Output the (x, y) coordinate of the center of the cell containing the given text.  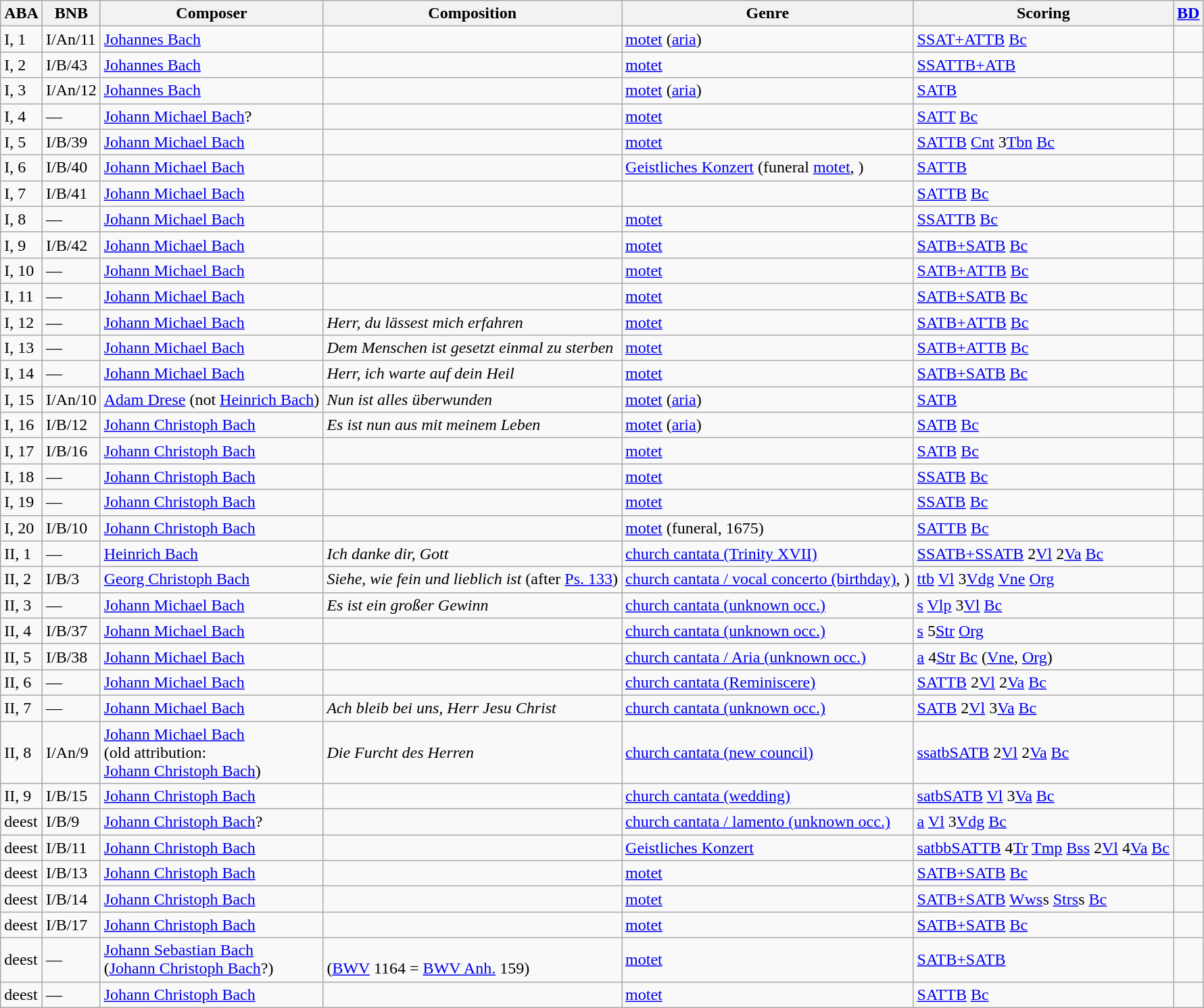
II, 5 (22, 656)
(BWV 1164 = BWV Anh. 159) (473, 960)
I/B/16 (71, 451)
I, 15 (22, 400)
Johann Christoph Bach? (212, 822)
I/B/14 (71, 899)
I, 2 (22, 65)
I, 10 (22, 270)
I, 18 (22, 477)
II, 6 (22, 682)
s 5Str Org (1043, 631)
II, 3 (22, 605)
I, 16 (22, 425)
Herr, ich warte auf dein Heil (473, 374)
SSATTB+ATB (1043, 65)
I, 12 (22, 322)
SATB+SATB (1043, 960)
SSAT+ATTB Bc (1043, 39)
II, 1 (22, 554)
s Vlp 3Vl Bc (1043, 605)
I/B/42 (71, 245)
church cantata (Trinity XVII) (768, 554)
Ach bleib bei uns, Herr Jesu Christ (473, 708)
I/B/3 (71, 579)
Die Furcht des Herren (473, 752)
Johann Michael Bach(old attribution:Johann Christoph Bach) (212, 752)
Es ist ein großer Gewinn (473, 605)
SATTB 2Vl 2Va Bc (1043, 682)
I/An/9 (71, 752)
Heinrich Bach (212, 554)
Ich danke dir, Gott (473, 554)
I, 1 (22, 39)
I, 9 (22, 245)
I, 7 (22, 193)
I, 5 (22, 142)
satbbSATTB 4Tr Tmp Bss 2Vl 4Va Bc (1043, 848)
I/B/40 (71, 168)
SSATTB Bc (1043, 219)
I, 8 (22, 219)
II, 7 (22, 708)
I/An/12 (71, 91)
ttb Vl 3Vdg Vne Org (1043, 579)
Georg Christoph Bach (212, 579)
I/B/15 (71, 796)
I/B/39 (71, 142)
I/An/11 (71, 39)
church cantata / lamento (unknown occ.) (768, 822)
Geistliches Konzert (768, 848)
Johann Michael Bach? (212, 116)
I, 19 (22, 502)
Nun ist alles überwunden (473, 400)
SATTB Cnt 3Tbn Bc (1043, 142)
II, 4 (22, 631)
motet (funeral, 1675) (768, 528)
I, 14 (22, 374)
church cantata / Aria (unknown occ.) (768, 656)
BD (1188, 14)
SSATB+SSATB 2Vl 2Va Bc (1043, 554)
I/B/11 (71, 848)
I/B/37 (71, 631)
I, 3 (22, 91)
I, 11 (22, 296)
Johann Sebastian Bach(Johann Christoph Bach?) (212, 960)
Composition (473, 14)
I/B/12 (71, 425)
Siehe, wie fein und lieblich ist (after Ps. 133) (473, 579)
satbSATB Vl 3Va Bc (1043, 796)
SATTB (1043, 168)
ssatbSATB 2Vl 2Va Bc (1043, 752)
Adam Drese (not Heinrich Bach) (212, 400)
I/B/43 (71, 65)
I/B/13 (71, 873)
I/An/10 (71, 400)
a Vl 3Vdg Bc (1043, 822)
I/B/38 (71, 656)
I, 20 (22, 528)
SATT Bc (1043, 116)
church cantata / vocal concerto (birthday), ) (768, 579)
SATB+SATB Wwss Strss Bc (1043, 899)
Dem Menschen ist gesetzt einmal zu sterben (473, 348)
II, 2 (22, 579)
I, 4 (22, 116)
SATB 2Vl 3Va Bc (1043, 708)
I/B/41 (71, 193)
I/B/10 (71, 528)
church cantata (Reminiscere) (768, 682)
Composer (212, 14)
II, 9 (22, 796)
BNB (71, 14)
church cantata (new council) (768, 752)
Es ist nun aus mit meinem Leben (473, 425)
Herr, du lässest mich erfahren (473, 322)
I, 13 (22, 348)
I, 6 (22, 168)
church cantata (wedding) (768, 796)
Geistliches Konzert (funeral motet, ) (768, 168)
I/B/9 (71, 822)
II, 8 (22, 752)
a 4Str Bc (Vne, Org) (1043, 656)
Scoring (1043, 14)
I/B/17 (71, 925)
Genre (768, 14)
I, 17 (22, 451)
ABA (22, 14)
